Capture the cell that displays the provided text and extract its (X, Y) central coordinate. 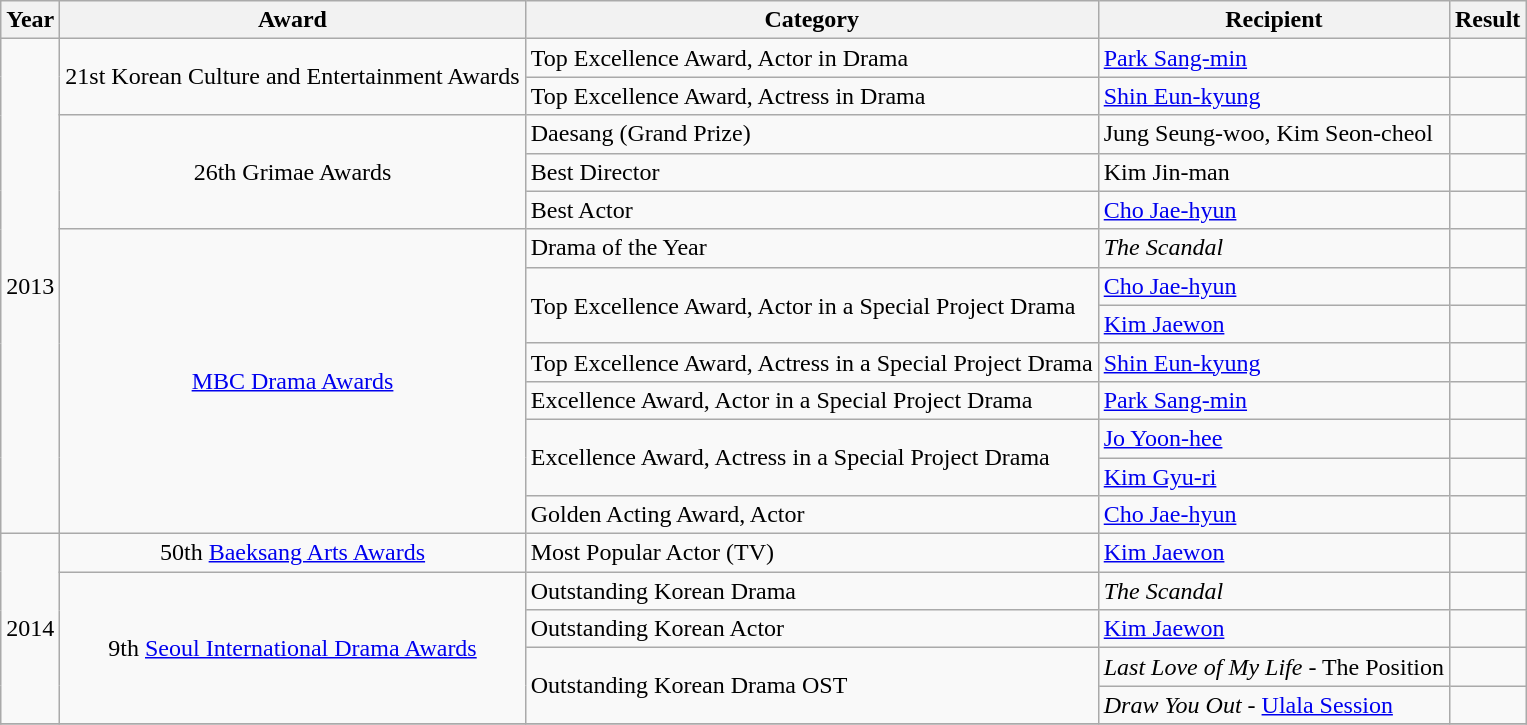
9th Seoul International Drama Awards (292, 648)
Daesang (Grand Prize) (812, 134)
Award (292, 20)
Jo Yoon-hee (1274, 438)
2014 (30, 629)
Top Excellence Award, Actor in Drama (812, 58)
Recipient (1274, 20)
Top Excellence Award, Actress in Drama (812, 96)
Top Excellence Award, Actor in a Special Project Drama (812, 305)
Draw You Out - Ulala Session (1274, 705)
Outstanding Korean Drama OST (812, 686)
21st Korean Culture and Entertainment Awards (292, 77)
Result (1487, 20)
Best Actor (812, 210)
Kim Jin-man (1274, 172)
Golden Acting Award, Actor (812, 515)
50th Baeksang Arts Awards (292, 553)
Jung Seung-woo, Kim Seon-cheol (1274, 134)
Drama of the Year (812, 248)
Last Love of My Life - The Position (1274, 667)
2013 (30, 286)
Outstanding Korean Actor (812, 629)
Most Popular Actor (TV) (812, 553)
Excellence Award, Actress in a Special Project Drama (812, 457)
Outstanding Korean Drama (812, 591)
Category (812, 20)
Top Excellence Award, Actress in a Special Project Drama (812, 362)
Excellence Award, Actor in a Special Project Drama (812, 400)
Best Director (812, 172)
Year (30, 20)
26th Grimae Awards (292, 172)
MBC Drama Awards (292, 381)
Kim Gyu-ri (1274, 477)
